Capture the cell that displays the provided text and extract its [x, y] central coordinate. 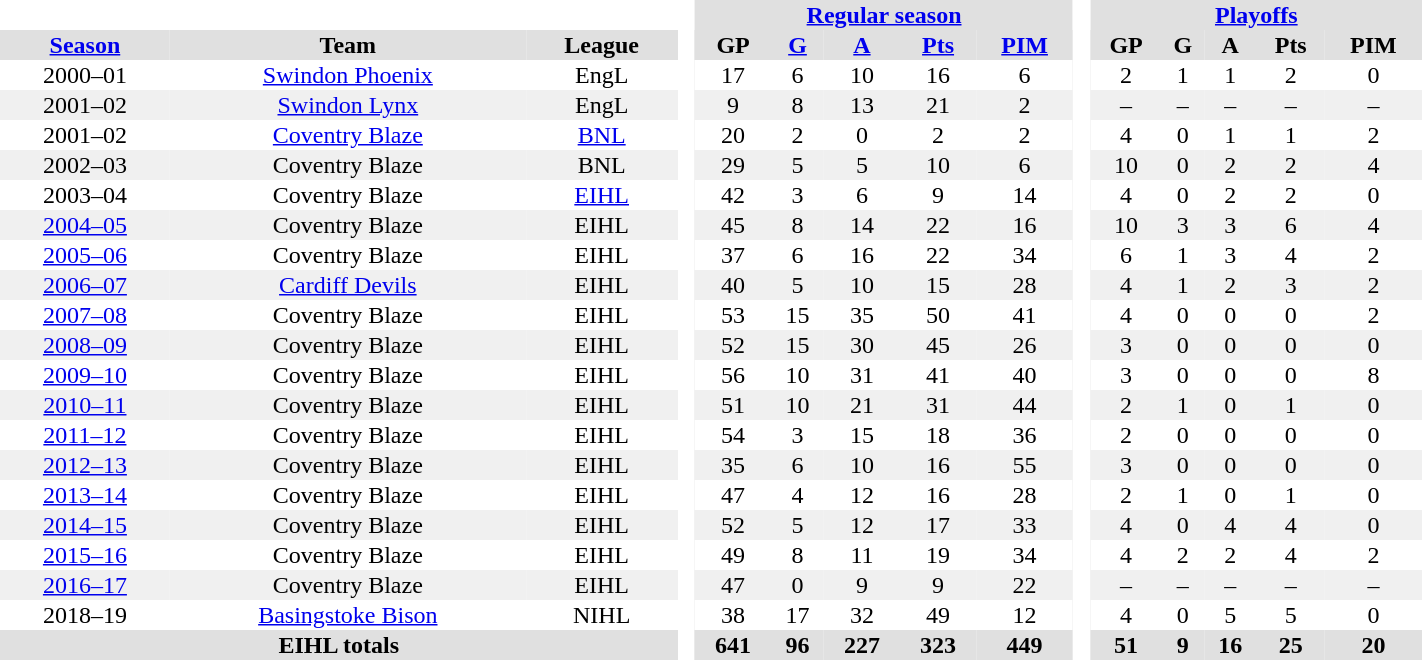
2008–09 [85, 345]
96 [798, 645]
Swindon Lynx [348, 105]
18 [938, 435]
641 [733, 645]
Team [348, 45]
2014–15 [85, 525]
44 [1024, 405]
26 [1024, 345]
32 [862, 615]
2006–07 [85, 285]
2002–03 [85, 165]
2000–01 [85, 75]
11 [862, 555]
Basingstoke Bison [348, 615]
2015–16 [85, 555]
2007–08 [85, 315]
2011–12 [85, 435]
50 [938, 315]
2012–13 [85, 465]
Cardiff Devils [348, 285]
19 [938, 555]
38 [733, 615]
2018–19 [85, 615]
2009–10 [85, 375]
323 [938, 645]
Regular season [884, 15]
EIHL totals [338, 645]
Playoffs [1256, 15]
2013–14 [85, 495]
53 [733, 315]
449 [1024, 645]
2005–06 [85, 255]
30 [862, 345]
Season [85, 45]
2010–11 [85, 405]
League [602, 45]
227 [862, 645]
29 [733, 165]
Swindon Phoenix [348, 75]
42 [733, 195]
33 [1024, 525]
25 [1291, 645]
37 [733, 255]
2016–17 [85, 585]
36 [1024, 435]
2003–04 [85, 195]
NIHL [602, 615]
55 [1024, 465]
56 [733, 375]
13 [862, 105]
54 [733, 435]
2004–05 [85, 225]
